Extract the (x, y) coordinate from the center of the cell holding the provided text.  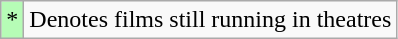
* (12, 20)
Denotes films still running in theatres (210, 20)
